Output the (X, Y) coordinate of the center of the cell containing the given text.  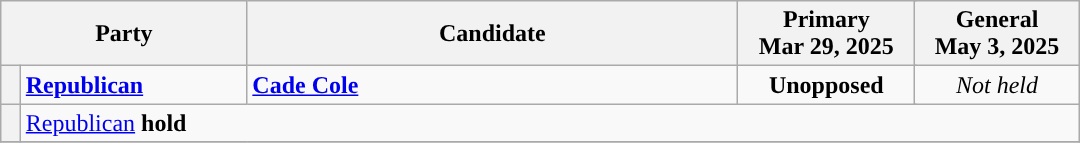
GeneralMay 3, 2025 (998, 34)
Republican (134, 85)
Party (124, 34)
Republican hold (550, 123)
Cade Cole (492, 85)
Not held (998, 85)
PrimaryMar 29, 2025 (826, 34)
Unopposed (826, 85)
Candidate (492, 34)
